Detect which cell encompasses the target text, then output its [X, Y] center coordinate. 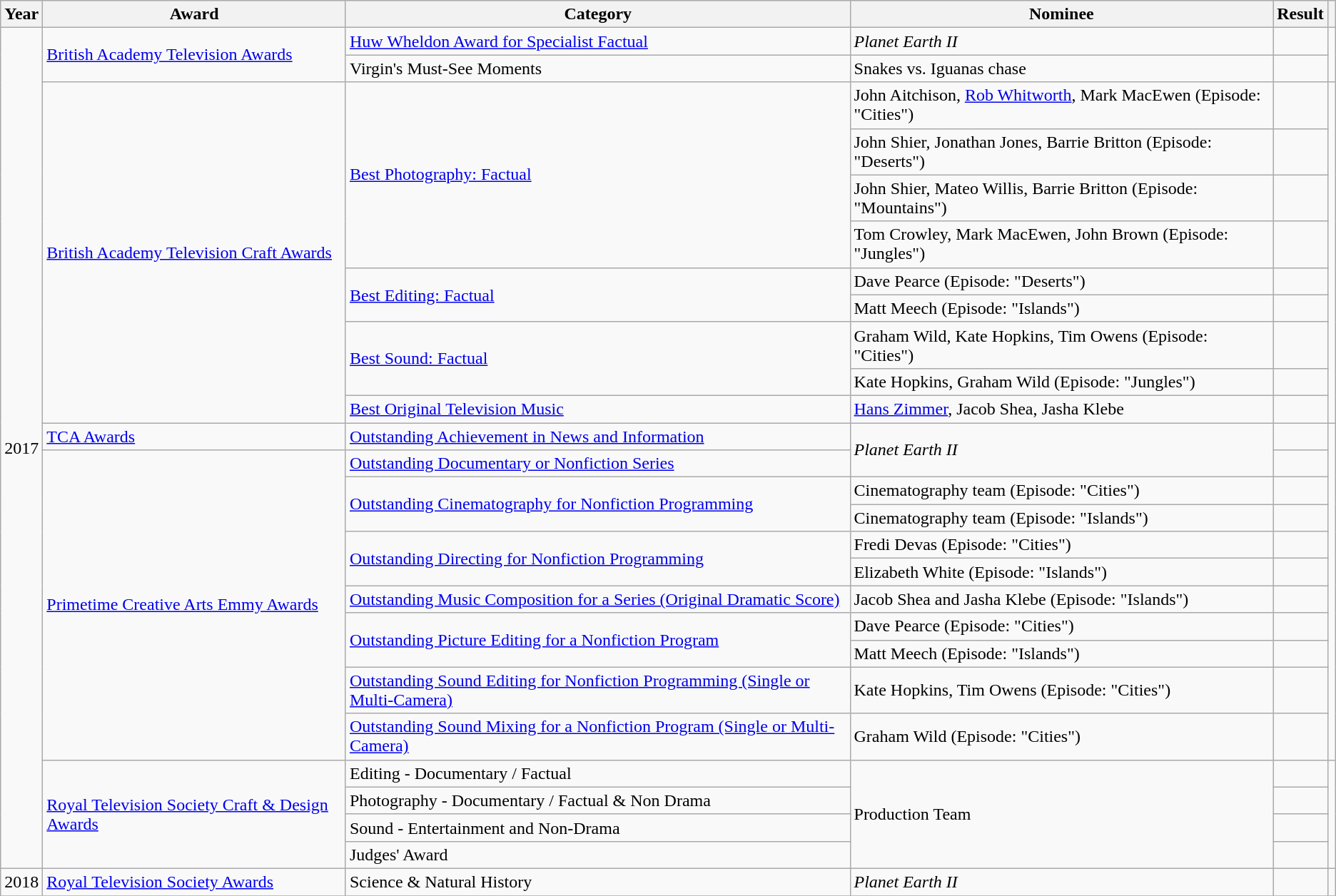
John Shier, Mateo Willis, Barrie Britton (Episode: "Mountains") [1062, 198]
Sound - Entertainment and Non-Drama [598, 828]
Editing - Documentary / Factual [598, 773]
Outstanding Sound Mixing for a Nonfiction Program (Single or Multi-Camera) [598, 736]
Year [21, 14]
2017 [21, 448]
Best Photography: Factual [598, 175]
Tom Crowley, Mark MacEwen, John Brown (Episode: "Jungles") [1062, 244]
Award [194, 14]
Royal Television Society Craft & Design Awards [194, 814]
Category [598, 14]
Huw Wheldon Award for Specialist Factual [598, 41]
British Academy Television Awards [194, 55]
Result [1300, 14]
Cinematography team (Episode: "Cities") [1062, 491]
Virgin's Must-See Moments [598, 68]
Primetime Creative Arts Emmy Awards [194, 605]
Best Original Television Music [598, 409]
Royal Television Society Awards [194, 882]
Graham Wild, Kate Hopkins, Tim Owens (Episode: "Cities") [1062, 345]
Dave Pearce (Episode: "Deserts") [1062, 281]
Outstanding Music Composition for a Series (Original Dramatic Score) [598, 599]
TCA Awards [194, 436]
Kate Hopkins, Graham Wild (Episode: "Jungles") [1062, 382]
Hans Zimmer, Jacob Shea, Jasha Klebe [1062, 409]
Fredi Devas (Episode: "Cities") [1062, 545]
Snakes vs. Iguanas chase [1062, 68]
Elizabeth White (Episode: "Islands") [1062, 572]
Kate Hopkins, Tim Owens (Episode: "Cities") [1062, 691]
Production Team [1062, 814]
Science & Natural History [598, 882]
Outstanding Achievement in News and Information [598, 436]
Dave Pearce (Episode: "Cities") [1062, 626]
Cinematography team (Episode: "Islands") [1062, 518]
Graham Wild (Episode: "Cities") [1062, 736]
Photography - Documentary / Factual & Non Drama [598, 800]
British Academy Television Craft Awards [194, 253]
Judges' Award [598, 855]
Best Editing: Factual [598, 295]
John Aitchison, Rob Whitworth, Mark MacEwen (Episode: "Cities") [1062, 106]
Outstanding Sound Editing for Nonfiction Programming (Single or Multi-Camera) [598, 691]
Outstanding Picture Editing for a Nonfiction Program [598, 640]
Outstanding Directing for Nonfiction Programming [598, 559]
Jacob Shea and Jasha Klebe (Episode: "Islands") [1062, 599]
John Shier, Jonathan Jones, Barrie Britton (Episode: "Deserts") [1062, 151]
Nominee [1062, 14]
Outstanding Cinematography for Nonfiction Programming [598, 504]
2018 [21, 882]
Best Sound: Factual [598, 358]
Outstanding Documentary or Nonfiction Series [598, 464]
